Find where the given text appears and provide that cell's center as [X, Y] coordinate. 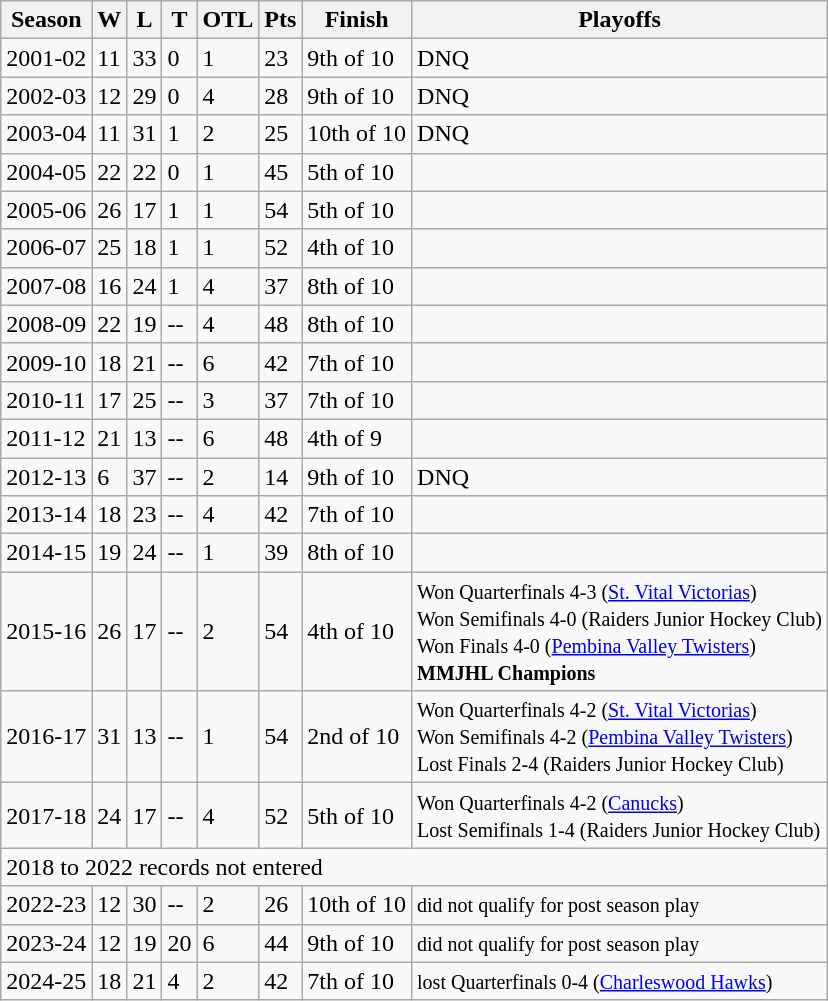
2015-16 [46, 632]
33 [144, 58]
3 [228, 400]
29 [144, 96]
30 [144, 905]
2011-12 [46, 438]
2017-18 [46, 816]
2024-25 [46, 981]
2010-11 [46, 400]
20 [180, 943]
2018 to 2022 records not entered [414, 867]
2014-15 [46, 553]
2008-09 [46, 324]
2006-07 [46, 248]
39 [280, 553]
lost Quarterfinals 0-4 (Charleswood Hawks) [620, 981]
14 [280, 477]
28 [280, 96]
2004-05 [46, 172]
2005-06 [46, 210]
Won Quarterfinals 4-2 (Canucks)Lost Semifinals 1-4 (Raiders Junior Hockey Club) [620, 816]
Won Quarterfinals 4-2 (St. Vital Victorias)Won Semifinals 4-2 (Pembina Valley Twisters)Lost Finals 2-4 (Raiders Junior Hockey Club) [620, 737]
2016-17 [46, 737]
Finish [357, 20]
T [180, 20]
4th of 9 [357, 438]
2002-03 [46, 96]
44 [280, 943]
OTL [228, 20]
Pts [280, 20]
45 [280, 172]
2007-08 [46, 286]
2nd of 10 [357, 737]
Playoffs [620, 20]
Season [46, 20]
2022-23 [46, 905]
W [110, 20]
2023-24 [46, 943]
2003-04 [46, 134]
16 [110, 286]
2013-14 [46, 515]
Won Quarterfinals 4-3 (St. Vital Victorias)Won Semifinals 4-0 (Raiders Junior Hockey Club)Won Finals 4-0 (Pembina Valley Twisters)MMJHL Champions [620, 632]
2012-13 [46, 477]
2001-02 [46, 58]
2009-10 [46, 362]
L [144, 20]
